Extract the [x, y] coordinate from the center of the cell holding the provided text.  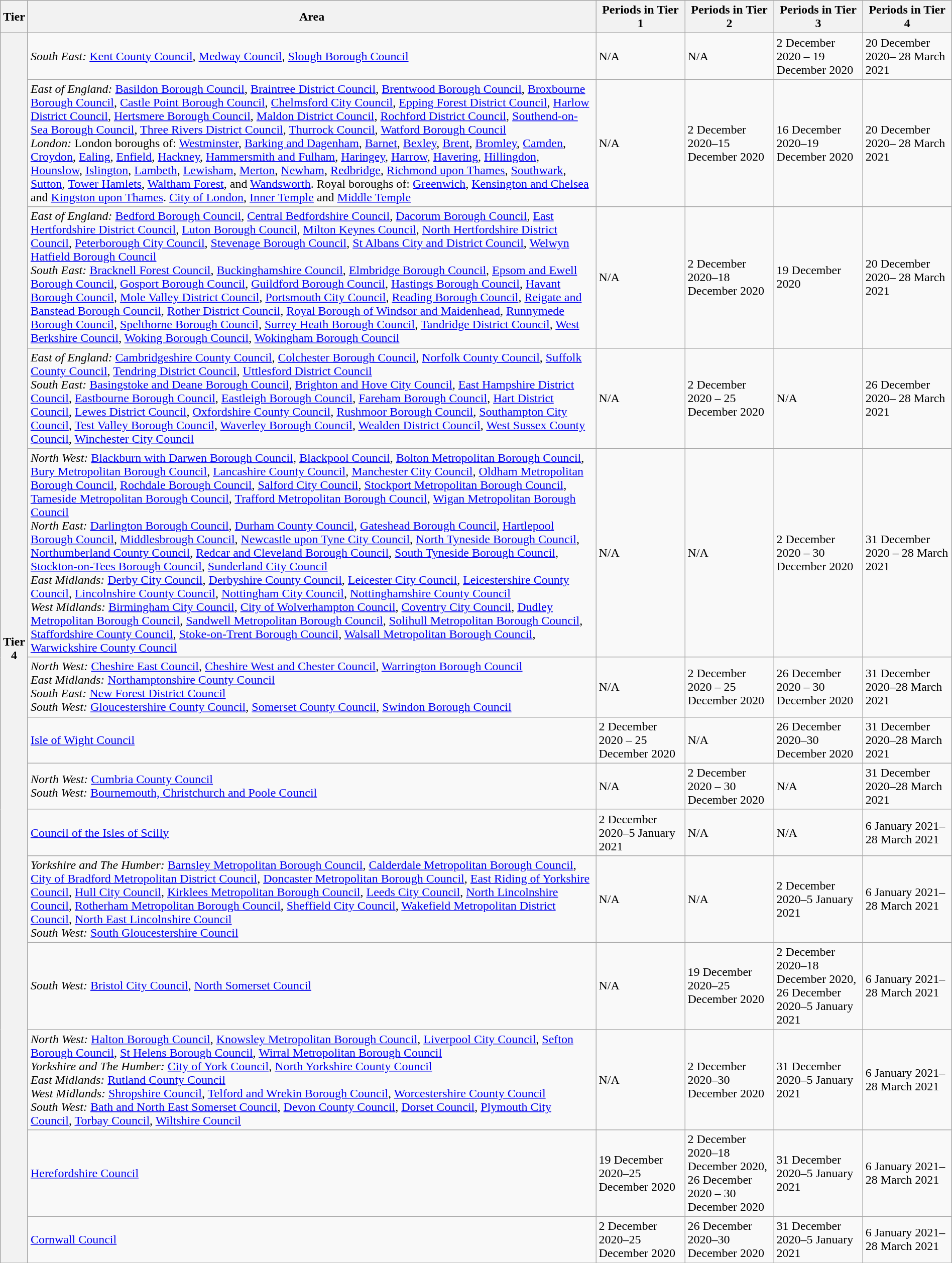
Periods in Tier 2 [729, 17]
Periods in Tier 4 [907, 17]
Isle of Wight Council [312, 740]
16 December 2020–19 December 2020 [818, 143]
Cornwall Council [312, 1240]
South East: Kent County Council, Medway Council, Slough Borough Council [312, 56]
North West: Cumbria County CouncilSouth West: Bournemouth, Christchurch and Poole Council [312, 786]
26 December 2020– 28 March 2021 [907, 398]
26 December 2020 – 30 December 2020 [818, 687]
2 December 2020 – 19 December 2020 [818, 56]
Periods in Tier 3 [818, 17]
2 December 2020–18 December 2020 [729, 277]
2 December 2020–25 December 2020 [641, 1240]
Herefordshire Council [312, 1174]
Tier 4 [14, 648]
19 December 2020 [818, 277]
Area [312, 17]
Tier [14, 17]
Periods in Tier 1 [641, 17]
2 December 2020–30 December 2020 [729, 1079]
2 December 2020–18 December 2020,26 December 2020 – 30 December 2020 [729, 1174]
31 December 2020 – 28 March 2021 [907, 553]
Council of the Isles of Scilly [312, 832]
South West: Bristol City Council, North Somerset Council [312, 986]
2 December 2020–18 December 2020,26 December 2020–5 January 2021 [818, 986]
2 December 2020–15 December 2020 [729, 143]
